For the text-containing cell, return its midpoint in (x, y) coordinate format. 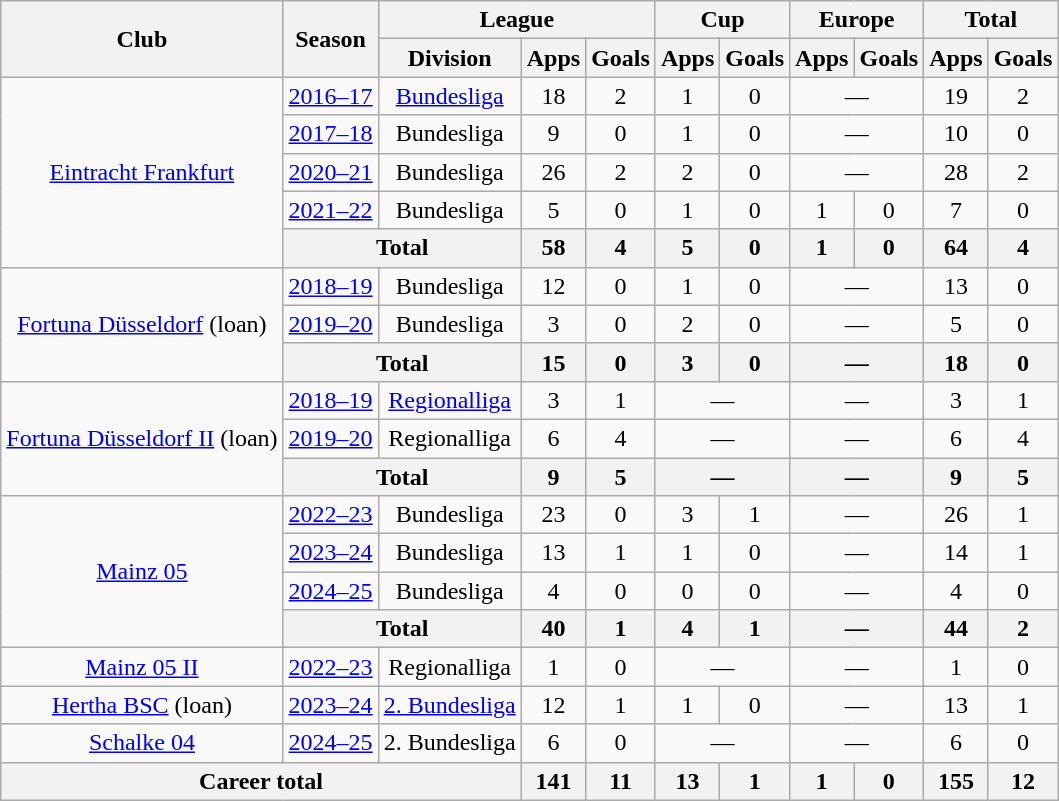
Club (142, 39)
155 (956, 781)
League (516, 20)
Eintracht Frankfurt (142, 172)
2021–22 (330, 210)
2017–18 (330, 134)
23 (553, 515)
14 (956, 553)
2016–17 (330, 96)
11 (621, 781)
Hertha BSC (loan) (142, 705)
2020–21 (330, 172)
15 (553, 362)
Fortuna Düsseldorf (loan) (142, 324)
64 (956, 248)
141 (553, 781)
28 (956, 172)
Mainz 05 (142, 572)
19 (956, 96)
58 (553, 248)
Division (450, 58)
40 (553, 629)
7 (956, 210)
Europe (857, 20)
10 (956, 134)
Season (330, 39)
Career total (261, 781)
Schalke 04 (142, 743)
44 (956, 629)
Mainz 05 II (142, 667)
Cup (722, 20)
Fortuna Düsseldorf II (loan) (142, 438)
